Return [x, y] of the center of cell containing provided text 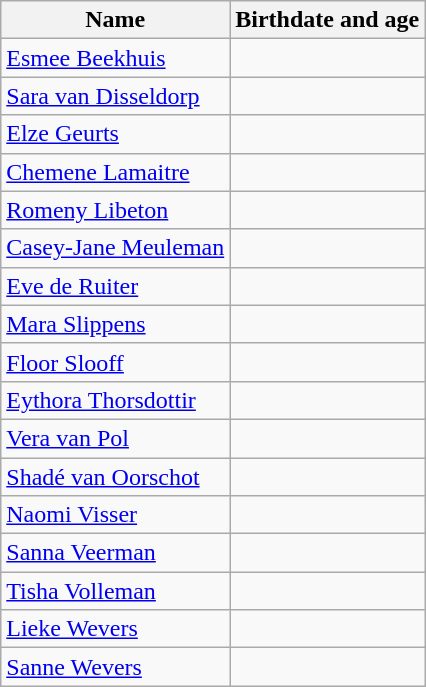
Chemene Lamaitre [116, 172]
Birthdate and age [328, 20]
Lieke Wevers [116, 629]
Naomi Visser [116, 515]
Sanna Veerman [116, 553]
Floor Slooff [116, 362]
Romeny Libeton [116, 210]
Tisha Volleman [116, 591]
Name [116, 20]
Vera van Pol [116, 438]
Eythora Thorsdottir [116, 400]
Elze Geurts [116, 134]
Eve de Ruiter [116, 286]
Mara Slippens [116, 324]
Sara van Disseldorp [116, 96]
Sanne Wevers [116, 667]
Shadé van Oorschot [116, 477]
Esmee Beekhuis [116, 58]
Casey-Jane Meuleman [116, 248]
